Search for the cell housing the specified text and yield its (X, Y) center coordinate. 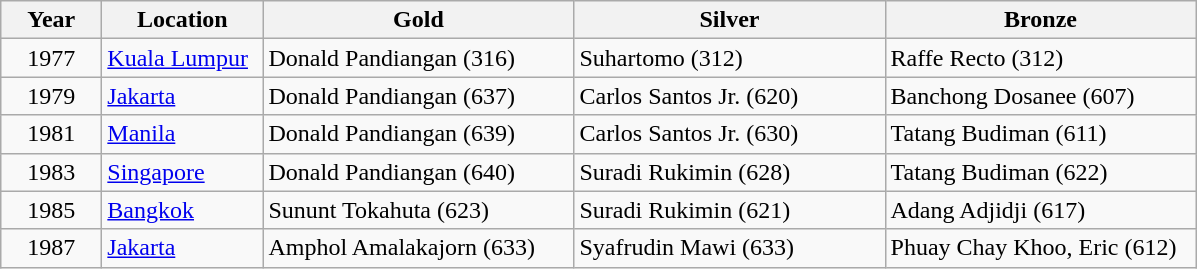
Bronze (1040, 20)
Suradi Rukimin (621) (730, 210)
Tatang Budiman (622) (1040, 172)
1981 (52, 134)
1983 (52, 172)
Raffe Recto (312) (1040, 58)
Donald Pandiangan (640) (418, 172)
Singapore (182, 172)
Syafrudin Mawi (633) (730, 248)
Sununt Tokahuta (623) (418, 210)
Tatang Budiman (611) (1040, 134)
Carlos Santos Jr. (620) (730, 96)
Manila (182, 134)
1987 (52, 248)
Kuala Lumpur (182, 58)
Donald Pandiangan (639) (418, 134)
Suradi Rukimin (628) (730, 172)
Donald Pandiangan (316) (418, 58)
Suhartomo (312) (730, 58)
Gold (418, 20)
1979 (52, 96)
Banchong Dosanee (607) (1040, 96)
Carlos Santos Jr. (630) (730, 134)
Amphol Amalakajorn (633) (418, 248)
Location (182, 20)
Year (52, 20)
Silver (730, 20)
1985 (52, 210)
Donald Pandiangan (637) (418, 96)
1977 (52, 58)
Bangkok (182, 210)
Adang Adjidji (617) (1040, 210)
Phuay Chay Khoo, Eric (612) (1040, 248)
